Extract the [X, Y] coordinate from the center of the cell holding the provided text.  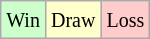
Loss [126, 20]
Draw [72, 20]
Win [24, 20]
